Capture the cell that displays the provided text and extract its (x, y) central coordinate. 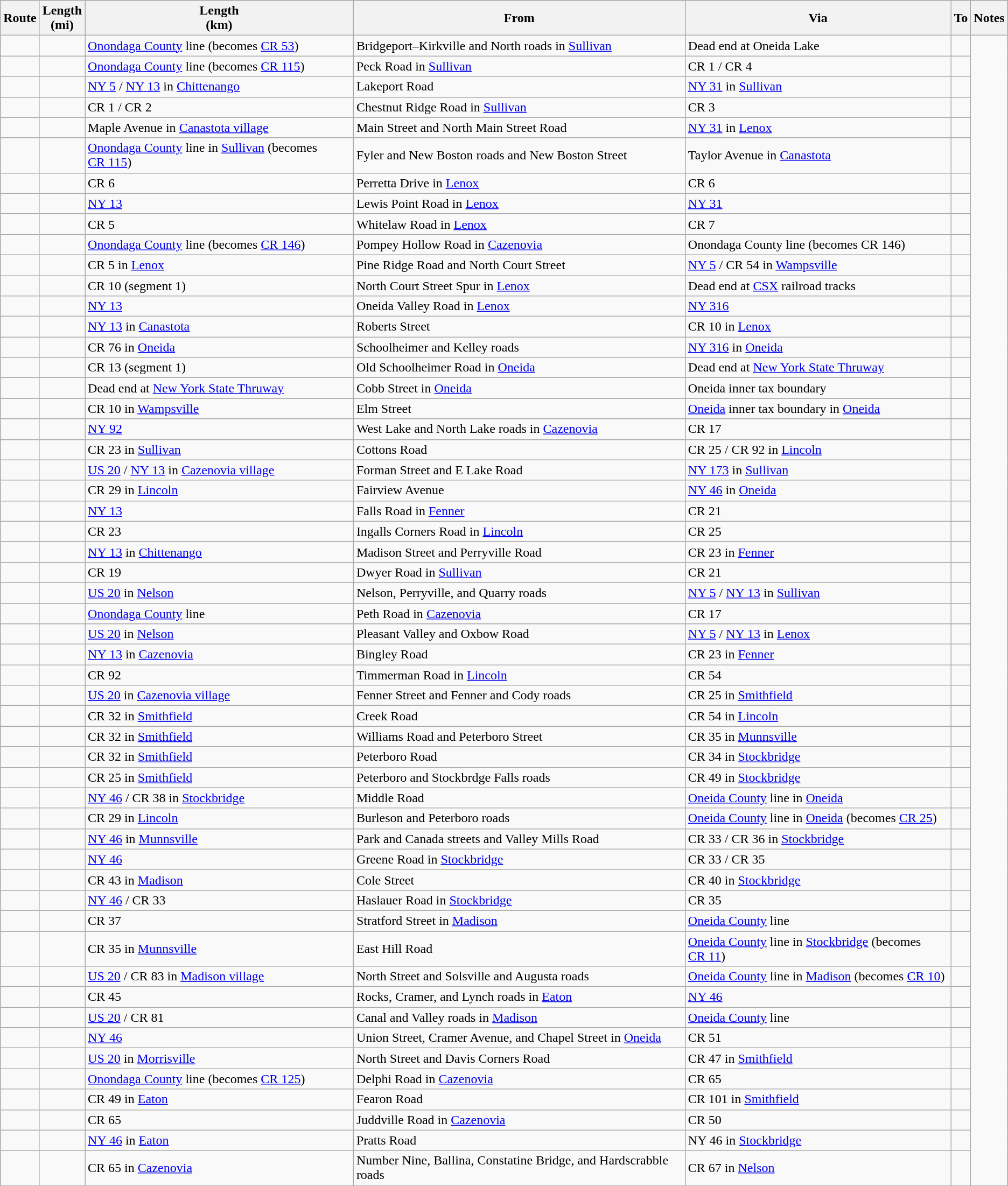
Main Street and North Main Street Road (519, 128)
Rocks, Cramer, and Lynch roads in Eaton (519, 997)
Route (20, 18)
CR 10 in Wampsville (220, 409)
Oneida inner tax boundary (818, 388)
CR 35 (818, 900)
Number Nine, Ballina, Constatine Bridge, and Hardscrabble roads (519, 1168)
CR 49 in Stockbridge (818, 777)
Haslauer Road in Stockbridge (519, 900)
Middle Road (519, 798)
CR 51 (818, 1038)
Fenner Street and Fenner and Cody roads (519, 696)
Perretta Drive in Lenox (519, 183)
Oneida Valley Road in Lenox (519, 306)
CR 33 / CR 36 in Stockbridge (818, 839)
Onondaga County line (becomes CR 53) (220, 46)
NY 92 (220, 429)
Ingalls Corners Road in Lincoln (519, 531)
NY 46 in Stockbridge (818, 1140)
NY 31 in Lenox (818, 128)
US 20 in Morrisville (220, 1058)
NY 46 / CR 33 (220, 900)
NY 5 / CR 54 in Wampsville (818, 265)
Falls Road in Fenner (519, 511)
CR 10 (segment 1) (220, 286)
Pleasant Valley and Oxbow Road (519, 634)
Length(mi) (62, 18)
Oneida County line in Madison (becomes CR 10) (818, 977)
Fearon Road (519, 1099)
Lewis Point Road in Lenox (519, 203)
North Street and Solsville and Augusta roads (519, 977)
CR 25 (818, 531)
CR 65 in Cazenovia (220, 1168)
CR 49 in Eaton (220, 1099)
Taylor Avenue in Canastota (818, 155)
Bingley Road (519, 655)
CR 23 in Sullivan (220, 450)
Schoolheimer and Kelley roads (519, 347)
Dwyer Road in Sullivan (519, 572)
Pine Ridge Road and North Court Street (519, 265)
CR 3 (818, 107)
CR 54 in Lincoln (818, 716)
Lakeport Road (519, 87)
CR 25 / CR 92 in Lincoln (818, 450)
Onondaga County line (becomes CR 125) (220, 1079)
Madison Street and Perryville Road (519, 552)
Whitelaw Road in Lenox (519, 224)
Timmerman Road in Lincoln (519, 675)
Length(km) (220, 18)
Oneida County line in Oneida (becomes CR 25) (818, 818)
Via (818, 18)
Fyler and New Boston roads and New Boston Street (519, 155)
Burleson and Peterboro roads (519, 818)
NY 46 in Oneida (818, 490)
NY 173 in Sullivan (818, 470)
Notes (989, 18)
Nelson, Perryville, and Quarry roads (519, 593)
Union Street, Cramer Avenue, and Chapel Street in Oneida (519, 1038)
Oneida inner tax boundary in Oneida (818, 409)
Greene Road in Stockbridge (519, 859)
Peth Road in Cazenovia (519, 613)
Delphi Road in Cazenovia (519, 1079)
US 20 / NY 13 in Cazenovia village (220, 470)
Cottons Road (519, 450)
CR 33 / CR 35 (818, 859)
From (519, 18)
US 20 / CR 81 (220, 1017)
Roberts Street (519, 327)
Pompey Hollow Road in Cazenovia (519, 244)
CR 34 in Stockbridge (818, 757)
CR 92 (220, 675)
Oneida County line in Oneida (818, 798)
NY 31 (818, 203)
Fairview Avenue (519, 490)
Cole Street (519, 880)
CR 101 in Smithfield (818, 1099)
CR 5 (220, 224)
CR 1 / CR 4 (818, 66)
NY 5 / NY 13 in Lenox (818, 634)
To (961, 18)
Creek Road (519, 716)
CR 37 (220, 921)
CR 19 (220, 572)
Onondaga County line (becomes CR 115) (220, 66)
Park and Canada streets and Valley Mills Road (519, 839)
CR 50 (818, 1120)
CR 45 (220, 997)
Peterboro and Stockbrdge Falls roads (519, 777)
Oneida County line in Stockbridge (becomes CR 11) (818, 949)
North Street and Davis Corners Road (519, 1058)
Old Schoolheimer Road in Oneida (519, 368)
Cobb Street in Oneida (519, 388)
CR 1 / CR 2 (220, 107)
NY 13 in Chittenango (220, 552)
Canal and Valley roads in Madison (519, 1017)
US 20 / CR 83 in Madison village (220, 977)
NY 46 in Eaton (220, 1140)
NY 316 (818, 306)
Dead end at CSX railroad tracks (818, 286)
CR 10 in Lenox (818, 327)
CR 47 in Smithfield (818, 1058)
Pratts Road (519, 1140)
Peck Road in Sullivan (519, 66)
CR 76 in Oneida (220, 347)
NY 5 / NY 13 in Chittenango (220, 87)
Juddville Road in Cazenovia (519, 1120)
Forman Street and E Lake Road (519, 470)
Chestnut Ridge Road in Sullivan (519, 107)
NY 31 in Sullivan (818, 87)
East Hill Road (519, 949)
Williams Road and Peterboro Street (519, 736)
Elm Street (519, 409)
US 20 in Cazenovia village (220, 696)
Peterboro Road (519, 757)
CR 13 (segment 1) (220, 368)
CR 7 (818, 224)
Stratford Street in Madison (519, 921)
Onondaga County line (220, 613)
Onondaga County line in Sullivan (becomes CR 115) (220, 155)
CR 40 in Stockbridge (818, 880)
CR 54 (818, 675)
NY 46 / CR 38 in Stockbridge (220, 798)
West Lake and North Lake roads in Cazenovia (519, 429)
CR 5 in Lenox (220, 265)
NY 46 in Munnsville (220, 839)
Maple Avenue in Canastota village (220, 128)
CR 67 in Nelson (818, 1168)
CR 23 (220, 531)
Dead end at Oneida Lake (818, 46)
NY 316 in Oneida (818, 347)
Bridgeport–Kirkville and North roads in Sullivan (519, 46)
NY 13 in Canastota (220, 327)
NY 13 in Cazenovia (220, 655)
North Court Street Spur in Lenox (519, 286)
NY 5 / NY 13 in Sullivan (818, 593)
CR 43 in Madison (220, 880)
